Return (x, y) of the center of cell containing provided text 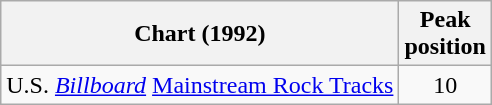
Peakposition (445, 34)
10 (445, 85)
Chart (1992) (200, 34)
U.S. Billboard Mainstream Rock Tracks (200, 85)
